Output the [x, y] coordinate of the center of the cell containing the given text.  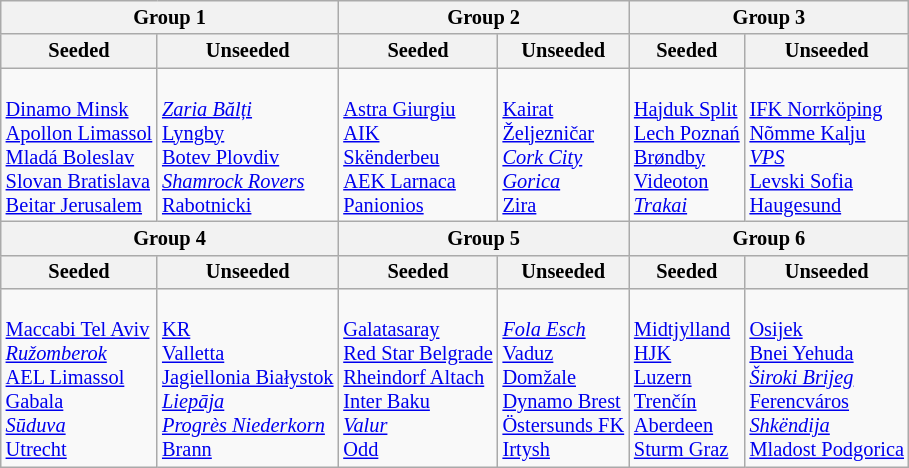
Hajduk Split Lech Poznań Brøndby Videoton Trakai [687, 145]
Zaria Bălți Lyngby Botev Plovdiv Shamrock Rovers Rabotnicki [248, 145]
Astra Giurgiu AIK Skënderbeu AEK Larnaca Panionios [418, 145]
Maccabi Tel Aviv Ružomberok AEL Limassol Gabala Sūduva Utrecht [79, 378]
Group 3 [769, 17]
Group 1 [170, 17]
IFK Norrköping Nõmme Kalju VPS Levski Sofia Haugesund [827, 145]
Dinamo Minsk Apollon Limassol Mladá Boleslav Slovan Bratislava Beitar Jerusalem [79, 145]
Midtjylland HJK Luzern Trenčín Aberdeen Sturm Graz [687, 378]
Fola Esch Vaduz Domžale Dynamo Brest Östersunds FK Irtysh [564, 378]
Group 2 [484, 17]
Kairat Željezničar Cork City Gorica Zira [564, 145]
Osijek Bnei Yehuda Široki Brijeg Ferencváros Shkëndija Mladost Podgorica [827, 378]
Group 6 [769, 238]
KR Valletta Jagiellonia Białystok Liepāja Progrès Niederkorn Brann [248, 378]
Group 4 [170, 238]
Group 5 [484, 238]
Galatasaray Red Star Belgrade Rheindorf Altach Inter Baku Valur Odd [418, 378]
